Pinpoint the cell where the given text exists, returning its [X, Y] midpoint coordinate. 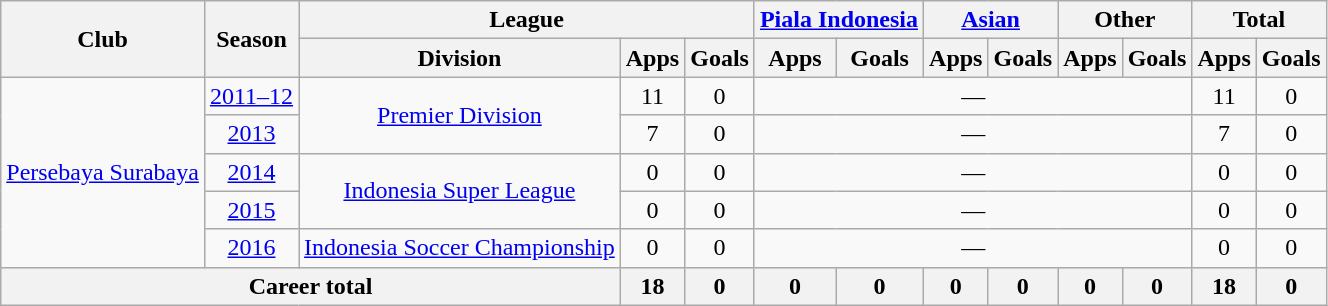
Persebaya Surabaya [103, 172]
Asian [991, 20]
2011–12 [251, 96]
2014 [251, 172]
Piala Indonesia [838, 20]
Other [1125, 20]
Total [1259, 20]
Career total [311, 286]
Indonesia Super League [460, 191]
2013 [251, 134]
2016 [251, 248]
League [527, 20]
2015 [251, 210]
Season [251, 39]
Premier Division [460, 115]
Club [103, 39]
Indonesia Soccer Championship [460, 248]
Division [460, 58]
